Detect which cell encompasses the target text, then output its [x, y] center coordinate. 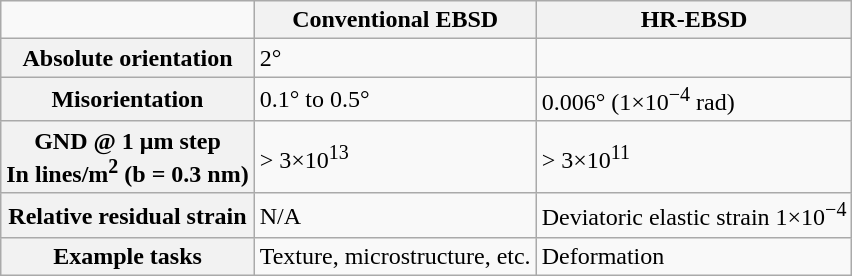
Texture, microstructure, etc. [395, 257]
Deviatoric elastic strain 1×10−4 [694, 216]
Deformation [694, 257]
> 3×1011 [694, 157]
Relative residual strain [128, 216]
Misorientation [128, 100]
HR-EBSD [694, 20]
0.006° (1×10−4 rad) [694, 100]
> 3×1013 [395, 157]
0.1° to 0.5° [395, 100]
Conventional EBSD [395, 20]
GND @ 1 μm stepIn lines/m2 (b = 0.3 nm) [128, 157]
2° [395, 58]
Absolute orientation [128, 58]
Example tasks [128, 257]
N/A [395, 216]
